Capture the cell that displays the provided text and extract its [X, Y] central coordinate. 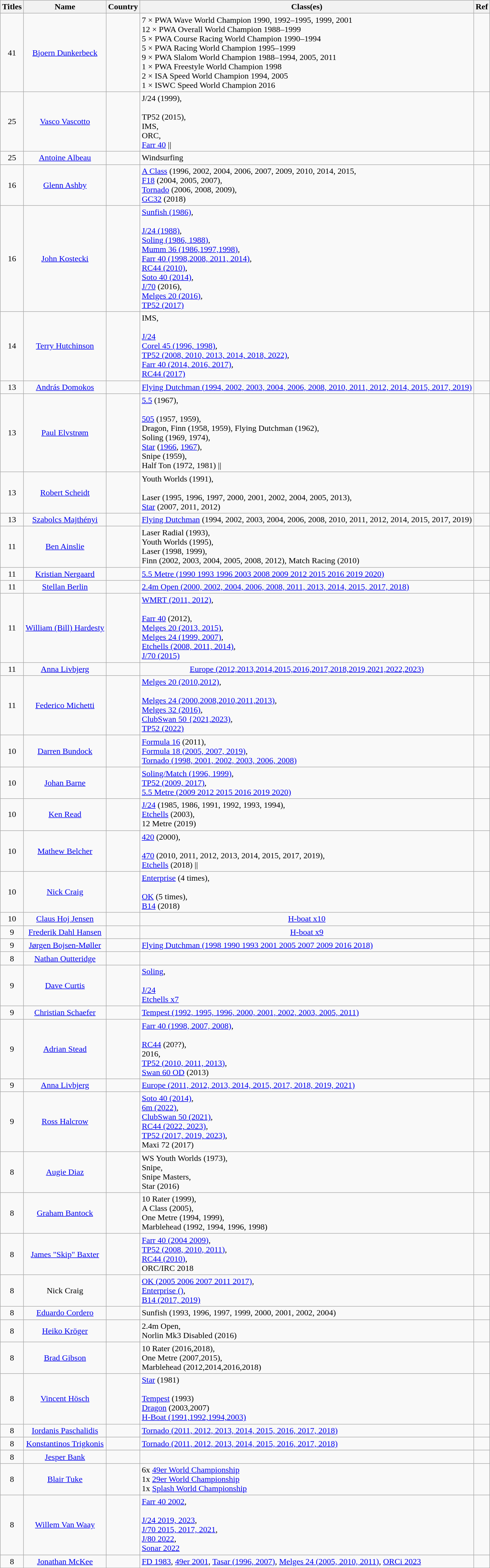
Paul Elvstrøm [65, 433]
A Class (1996, 2002, 2004, 2006, 2007, 2009, 2010, 2014, 2015,F18 (2004, 2005, 2007),Tornado (2006, 2008, 2009),GC32 (2018) [307, 185]
William (Bill) Hardesty [65, 628]
Farr 40 2002,J/24 2019, 2023, J/70 2015, 2017, 2021, J/80 2022, Sonar 2022 [307, 1525]
Claus Hoj Jensen [65, 919]
WS Youth Worlds (1973),Snipe,Snipe Masters,Star (2016) [307, 1172]
Soto 40 (2014), 6m (2022), ClubSwan 50 (2021), RC44 (2022, 2023), TP52 (2017, 2019, 2023), Maxi 72 (2017) [307, 1122]
Darren Bundock [65, 751]
Ross Halcrow [65, 1122]
Name [65, 7]
J/24 (1985, 1986, 1991, 1992, 1993, 1994),Etchells (2003),12 Metre (2019) [307, 815]
Christian Schaefer [65, 1012]
IMS,J/24 Corel 45 (1996, 1998), TP52 (2008, 2010, 2013, 2014, 2018, 2022), Farr 40 (2014, 2016, 2017), RC44 (2017) [307, 346]
Tempest (1992, 1995, 1996, 2000, 2001, 2002, 2003, 2005, 2011) [307, 1012]
Ken Read [65, 815]
Farr 40 (2004 2009), TP52 (2008, 2010, 2011), RC44 (2010), ORC/IRC 2018 [307, 1254]
John Kostecki [65, 259]
András Domokos [65, 387]
Nathan Outteridge [65, 958]
Bjoern Dunkerbeck [65, 52]
Johan Barne [65, 783]
Enterprise (4 times),OK (5 times), B14 (2018) [307, 892]
Blair Tuke [65, 1479]
H-boat x10 [307, 919]
FD 1983, 49er 2001, Tasar (1996, 2007), Melges 24 (2005, 2010, 2011), ORCi 2023 [307, 1561]
Robert Scheidt [65, 492]
2.4m Open (2000, 2002, 2004, 2006, 2008, 2011, 2013, 2014, 2015, 2017, 2018) [307, 587]
Class(es) [307, 7]
Soling/Match (1996, 1999),TP52 (2009, 2017),5.5 Metre (2009 2012 2015 2016 2019 2020) [307, 783]
Melges 20 (2010,2012),Melges 24 (2000,2008,2010,2011,2013), Melges 32 (2016), ClubSwan 50 {2021,2023), TP52 (2022) [307, 705]
Willem Van Waay [65, 1525]
10 Rater (1999),A Class (2005),One Metre (1994, 1999),Marblehead (1992, 1994, 1996, 1998) [307, 1213]
Windsurfing [307, 158]
James "Skip" Baxter [65, 1254]
5.5 Metre (1990 1993 1996 2003 2008 2009 2012 2015 2016 2019 2020) [307, 574]
6x 49er World Championship1x 29er World Championship1x Splash World Championship [307, 1479]
Jonathan McKee [65, 1561]
Eduardo Cordero [65, 1313]
Iordanis Paschalidis [65, 1430]
Augie Diaz [65, 1172]
Frederik Dahl Hansen [65, 932]
Star (1981)Tempest (1993) Dragon (2003,2007) H-Boat (1991,1992,1994,2003) [307, 1399]
Brad Gibson [65, 1358]
Federico Michetti [65, 705]
Europe (2012,2013,2014,2015,2016,2017,2018,2019,2021,2022,2023) [307, 669]
Jesper Bank [65, 1457]
41 [12, 52]
Farr 40 (1998, 2007, 2008),RC44 (20??),2016, TP52 (2010, 2011, 2013), Swan 60 OD (2013) [307, 1049]
Soling,J/24 Etchells x7 [307, 985]
420 (2000),470 (2010, 2011, 2012, 2013, 2014, 2015, 2017, 2019), Etchells (2018) || [307, 851]
Europe (2011, 2012, 2013, 2014, 2015, 2017, 2018, 2019, 2021) [307, 1085]
Antoine Albeau [65, 158]
Heiko Kröger [65, 1331]
Vincent Hösch [65, 1399]
Ben Ainslie [65, 547]
Kristian Nergaard [65, 574]
10 Rater (2016,2018),One Metre (2007,2015),Marblehead (2012,2014,2016,2018) [307, 1358]
Adrian Stead [65, 1049]
Sunfish (1993, 1996, 1997, 1999, 2000, 2001, 2002, 2004) [307, 1313]
Ref [482, 7]
Formula 16 (2011),Formula 18 (2005, 2007, 2019),Tornado (1998, 2001, 2002, 2003, 2006, 2008) [307, 751]
Youth Worlds (1991),Laser (1995, 1996, 1997, 2000, 2001, 2002, 2004, 2005, 2013), Star (2007, 2011, 2012) [307, 492]
14 [12, 346]
Konstantinos Trigkonis [65, 1444]
J/24 (1999),TP52 (2015), IMS, ORC, Farr 40 || [307, 121]
Szabolcs Majthényi [65, 519]
Vasco Vascotto [65, 121]
Titles [12, 7]
Stellan Berlin [65, 587]
OK (2005 2006 2007 2011 2017),Enterprise (),B14 (2017, 2019) [307, 1291]
Glenn Ashby [65, 185]
Laser Radial (1993),Youth Worlds (1995),Laser (1998, 1999),Finn (2002, 2003, 2004, 2005, 2008, 2012), Match Racing (2010) [307, 547]
Graham Bantock [65, 1213]
H-boat x9 [307, 932]
Jørgen Bojsen-Møller [65, 945]
Mathew Belcher [65, 851]
2.4m Open,Norlin Mk3 Disabled (2016) [307, 1331]
Country [123, 7]
Dave Curtis [65, 985]
WMRT (2011, 2012),Farr 40 (2012), Melges 20 (2013, 2015), Melges 24 (1999, 2007), Etchells (2008, 2011, 2014), J/70 (2015) [307, 628]
Terry Hutchinson [65, 346]
Flying Dutchman (1998 1990 1993 2001 2005 2007 2009 2016 2018) [307, 945]
